Provide the (x, y) coordinate of the cell's center where the given text is located.  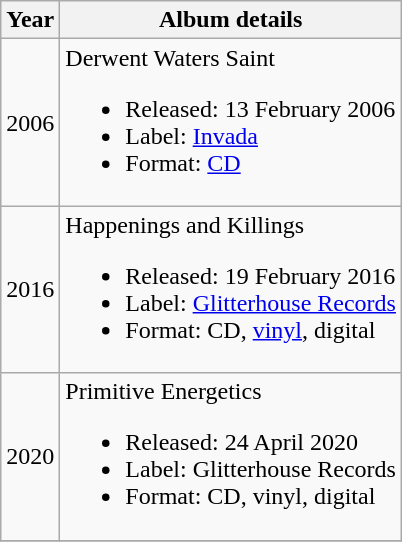
Album details (231, 20)
Derwent Waters SaintReleased: 13 February 2006Label: InvadaFormat: CD (231, 122)
Year (30, 20)
2020 (30, 456)
Happenings and KillingsReleased: 19 February 2016Label: Glitterhouse RecordsFormat: CD, vinyl, digital (231, 290)
2016 (30, 290)
Primitive EnergeticsReleased: 24 April 2020Label: Glitterhouse RecordsFormat: CD, vinyl, digital (231, 456)
2006 (30, 122)
